Output the [x, y] coordinate of the center of the cell containing the given text.  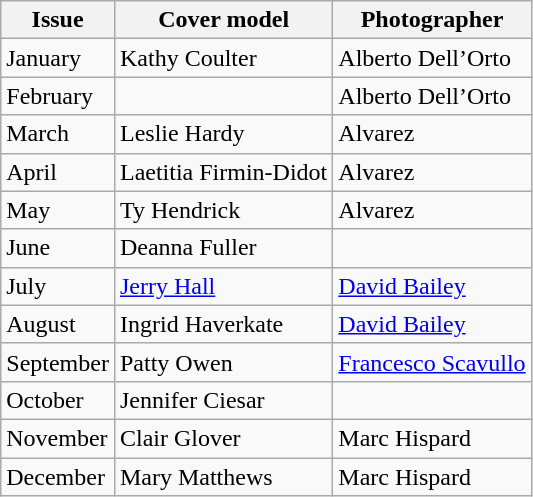
March [58, 134]
Jennifer Ciesar [223, 400]
Ingrid Haverkate [223, 324]
December [58, 477]
Laetitia Firmin-Didot [223, 172]
Leslie Hardy [223, 134]
Deanna Fuller [223, 248]
November [58, 438]
Francesco Scavullo [432, 362]
June [58, 248]
Mary Matthews [223, 477]
February [58, 96]
Cover model [223, 20]
Photographer [432, 20]
August [58, 324]
January [58, 58]
Clair Glover [223, 438]
Kathy Coulter [223, 58]
Patty Owen [223, 362]
October [58, 400]
Jerry Hall [223, 286]
Issue [58, 20]
Ty Hendrick [223, 210]
April [58, 172]
July [58, 286]
September [58, 362]
May [58, 210]
